Search for the cell housing the specified text and yield its (X, Y) center coordinate. 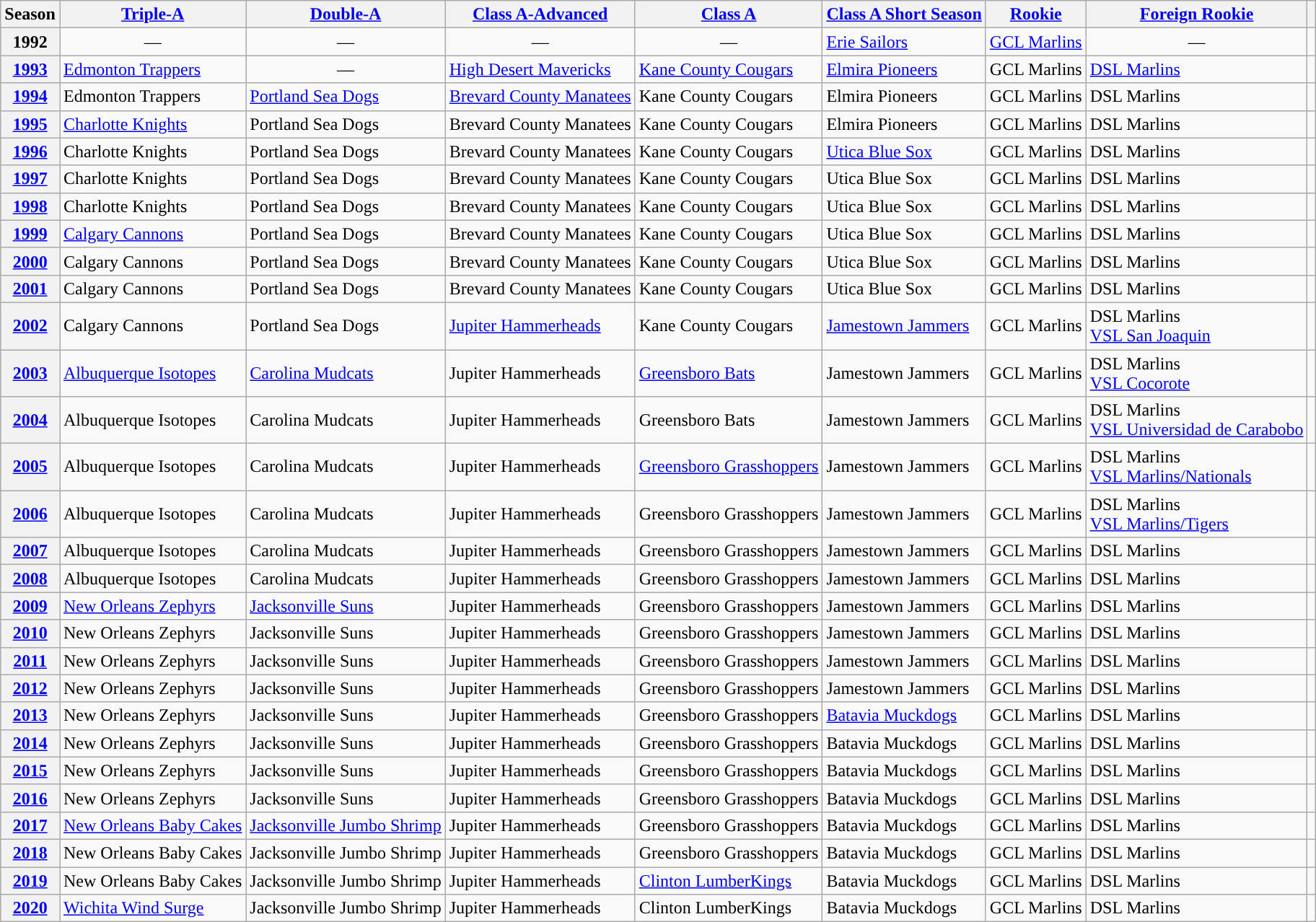
1995 (30, 124)
Rookie (1036, 14)
2001 (30, 289)
2018 (30, 853)
Wichita Wind Surge (152, 908)
1998 (30, 206)
Class A Short Season (904, 14)
High Desert Mavericks (540, 69)
2002 (30, 326)
DSL MarlinsVSL Marlins/Tigers (1196, 514)
DSL MarlinsVSL San Joaquin (1196, 326)
2006 (30, 514)
2017 (30, 825)
2014 (30, 743)
2007 (30, 551)
2010 (30, 633)
Triple-A (152, 14)
1993 (30, 69)
2003 (30, 372)
2015 (30, 770)
2005 (30, 467)
Class A-Advanced (540, 14)
Foreign Rookie (1196, 14)
1992 (30, 42)
2019 (30, 881)
Class A (729, 14)
2013 (30, 716)
Double-A (346, 14)
Erie Sailors (904, 42)
1997 (30, 179)
2016 (30, 798)
1999 (30, 234)
Season (30, 14)
2012 (30, 688)
2009 (30, 606)
DSL MarlinsVSL Cocorote (1196, 372)
2020 (30, 908)
2008 (30, 579)
1996 (30, 152)
2011 (30, 661)
DSL MarlinsVSL Universidad de Carabobo (1196, 420)
1994 (30, 97)
DSL MarlinsVSL Marlins/Nationals (1196, 467)
2000 (30, 261)
2004 (30, 420)
